Identify which cell holds the provided text, then report its [x, y] central coordinate. 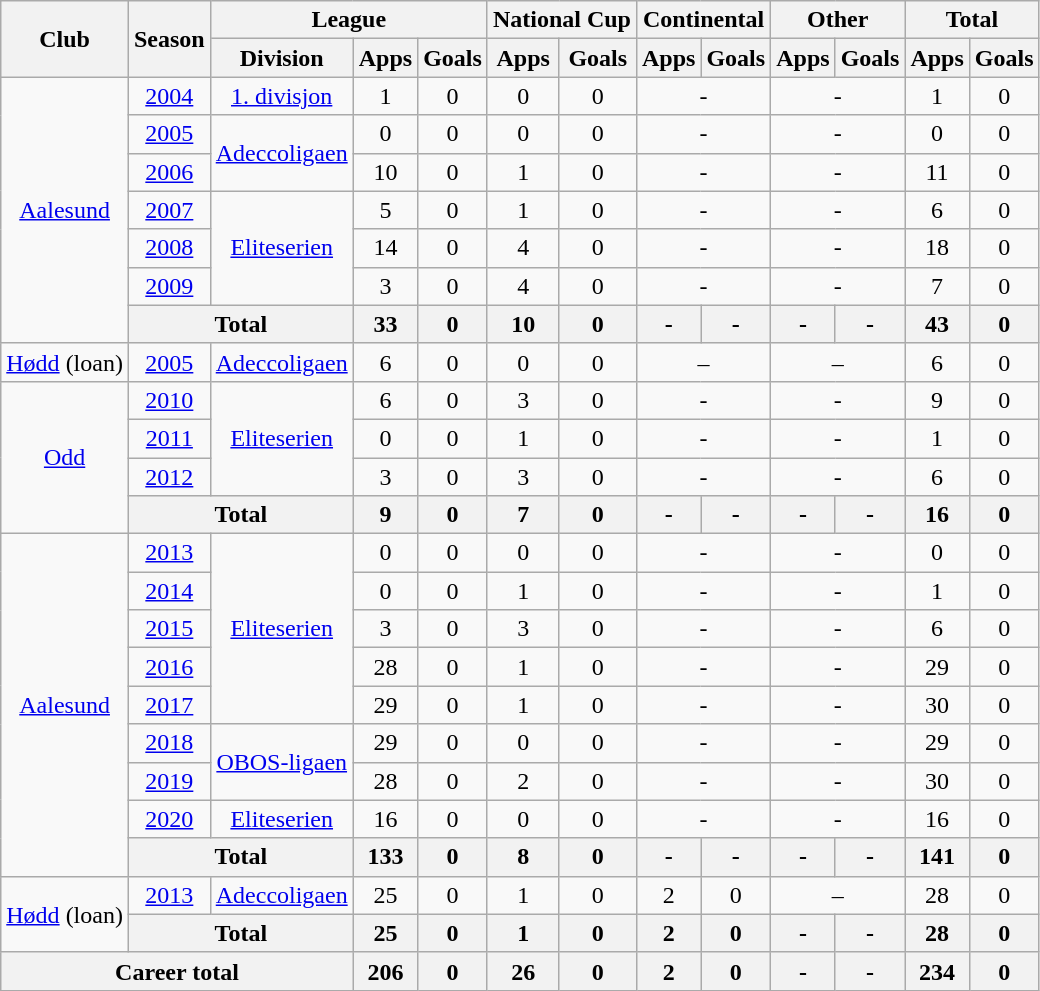
Division [282, 58]
2011 [169, 438]
206 [385, 971]
Other [838, 20]
234 [937, 971]
2012 [169, 477]
33 [385, 324]
2018 [169, 743]
National Cup [562, 20]
18 [937, 248]
2010 [169, 400]
Odd [65, 457]
2008 [169, 248]
43 [937, 324]
2017 [169, 705]
26 [523, 971]
8 [523, 857]
2016 [169, 667]
2014 [169, 591]
133 [385, 857]
2007 [169, 210]
2019 [169, 781]
1. divisjon [282, 96]
141 [937, 857]
League [348, 20]
2004 [169, 96]
Continental [703, 20]
Season [169, 39]
OBOS-ligaen [282, 762]
11 [937, 172]
2015 [169, 629]
Club [65, 39]
2006 [169, 172]
14 [385, 248]
Career total [177, 971]
2009 [169, 286]
5 [385, 210]
2020 [169, 819]
